Output the (X, Y) coordinate of the center of the cell containing the given text.  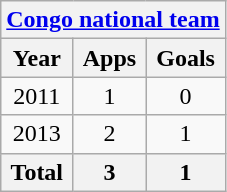
Goals (186, 58)
Apps (110, 58)
Year (37, 58)
2011 (37, 96)
2 (110, 134)
0 (186, 96)
3 (110, 172)
Total (37, 172)
Congo national team (113, 20)
2013 (37, 134)
